Identify which cell holds the provided text, then report its (x, y) central coordinate. 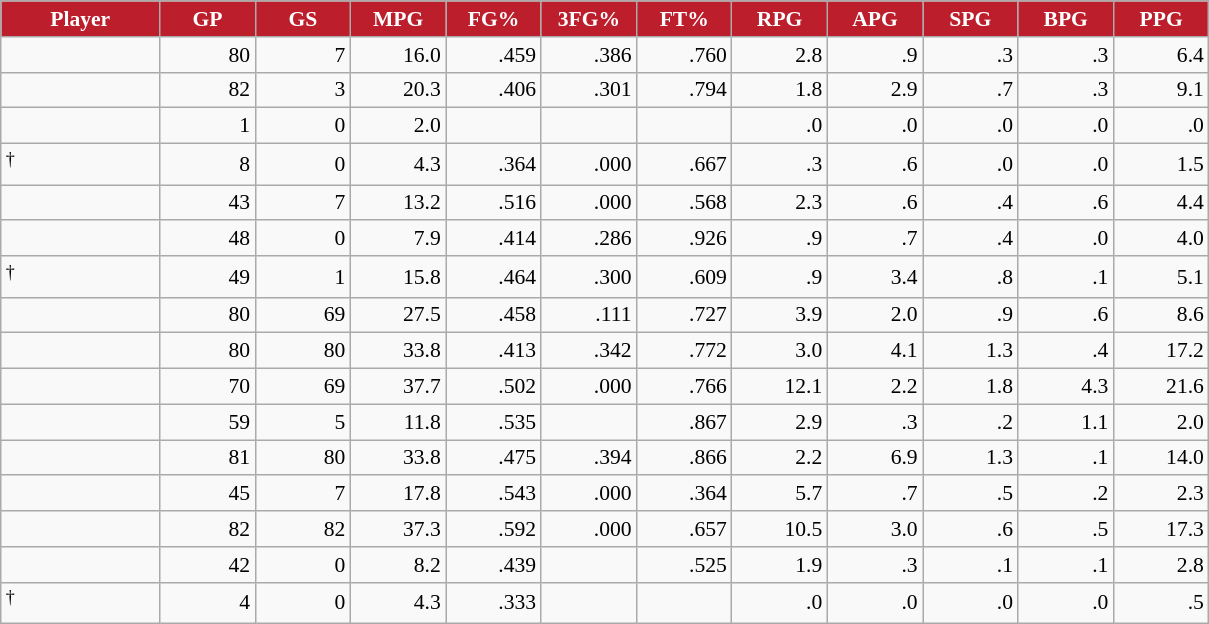
.568 (684, 203)
43 (208, 203)
.413 (494, 351)
.772 (684, 351)
21.6 (1161, 387)
.459 (494, 55)
.727 (684, 316)
8.2 (398, 565)
.301 (588, 90)
49 (208, 276)
17.2 (1161, 351)
.458 (494, 316)
.657 (684, 529)
.516 (494, 203)
.394 (588, 458)
6.9 (874, 458)
.300 (588, 276)
59 (208, 422)
4.4 (1161, 203)
.333 (494, 604)
16.0 (398, 55)
13.2 (398, 203)
.866 (684, 458)
81 (208, 458)
1.9 (780, 565)
.475 (494, 458)
.592 (494, 529)
.502 (494, 387)
15.8 (398, 276)
17.3 (1161, 529)
Player (80, 19)
37.3 (398, 529)
20.3 (398, 90)
.543 (494, 494)
SPG (970, 19)
5.1 (1161, 276)
.342 (588, 351)
17.8 (398, 494)
45 (208, 494)
7.9 (398, 239)
11.8 (398, 422)
4.1 (874, 351)
.926 (684, 239)
MPG (398, 19)
.286 (588, 239)
.525 (684, 565)
.609 (684, 276)
3FG% (588, 19)
8 (208, 164)
.535 (494, 422)
6.4 (1161, 55)
1.1 (1066, 422)
APG (874, 19)
37.7 (398, 387)
.760 (684, 55)
5 (302, 422)
42 (208, 565)
.794 (684, 90)
70 (208, 387)
14.0 (1161, 458)
5.7 (780, 494)
.406 (494, 90)
PPG (1161, 19)
GS (302, 19)
4 (208, 604)
GP (208, 19)
.111 (588, 316)
FT% (684, 19)
27.5 (398, 316)
4.0 (1161, 239)
3 (302, 90)
.439 (494, 565)
FG% (494, 19)
.464 (494, 276)
8.6 (1161, 316)
.667 (684, 164)
10.5 (780, 529)
1.5 (1161, 164)
9.1 (1161, 90)
BPG (1066, 19)
48 (208, 239)
.766 (684, 387)
3.9 (780, 316)
12.1 (780, 387)
.867 (684, 422)
.386 (588, 55)
.414 (494, 239)
3.4 (874, 276)
.8 (970, 276)
RPG (780, 19)
